Identify which cell holds the provided text, then report its (X, Y) central coordinate. 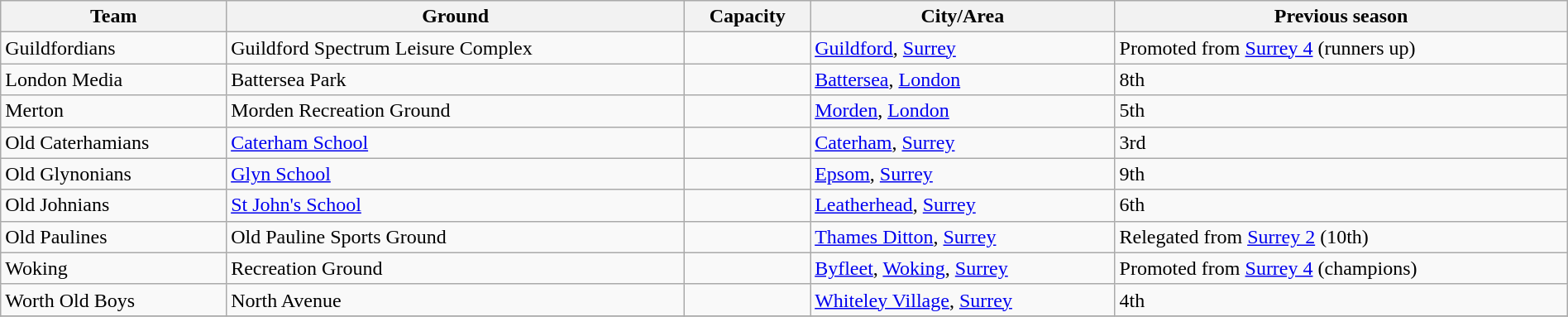
Team (114, 17)
North Avenue (456, 300)
Epsom, Surrey (963, 174)
Promoted from Surrey 4 (runners up) (1341, 48)
Previous season (1341, 17)
Caterham School (456, 142)
St John's School (456, 205)
Morden Recreation Ground (456, 111)
Promoted from Surrey 4 (champions) (1341, 268)
Guildford, Surrey (963, 48)
5th (1341, 111)
Byfleet, Woking, Surrey (963, 268)
Worth Old Boys (114, 300)
Guildford Spectrum Leisure Complex (456, 48)
Old Glynonians (114, 174)
Woking (114, 268)
Whiteley Village, Surrey (963, 300)
4th (1341, 300)
Recreation Ground (456, 268)
Glyn School (456, 174)
London Media (114, 79)
Ground (456, 17)
Capacity (748, 17)
City/Area (963, 17)
Guildfordians (114, 48)
Battersea Park (456, 79)
Old Pauline Sports Ground (456, 237)
Old Paulines (114, 237)
Caterham, Surrey (963, 142)
Thames Ditton, Surrey (963, 237)
Morden, London (963, 111)
Relegated from Surrey 2 (10th) (1341, 237)
6th (1341, 205)
Old Caterhamians (114, 142)
Merton (114, 111)
Old Johnians (114, 205)
3rd (1341, 142)
8th (1341, 79)
Leatherhead, Surrey (963, 205)
Battersea, London (963, 79)
9th (1341, 174)
